Provide the (X, Y) coordinate of the cell's center where the given text is located.  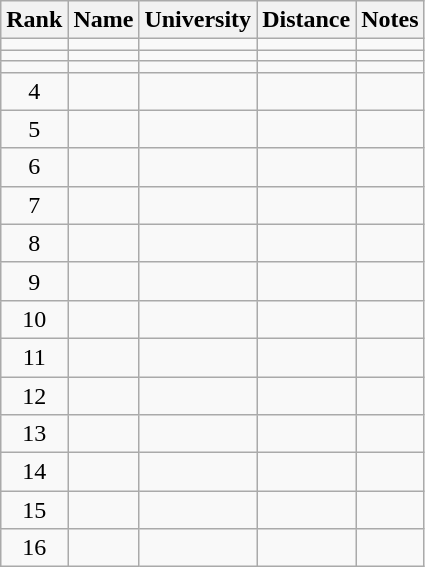
9 (34, 281)
5 (34, 129)
13 (34, 434)
4 (34, 91)
Notes (390, 20)
8 (34, 243)
14 (34, 472)
Rank (34, 20)
15 (34, 510)
10 (34, 319)
16 (34, 548)
11 (34, 357)
7 (34, 205)
12 (34, 395)
Distance (306, 20)
Name (104, 20)
6 (34, 167)
University (198, 20)
